Find where the given text appears and provide that cell's center as (x, y) coordinate. 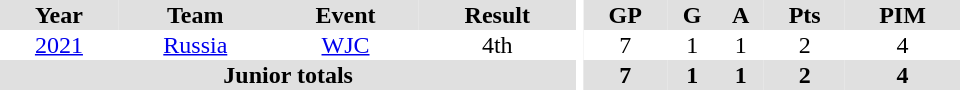
4th (497, 45)
Junior totals (288, 75)
PIM (902, 15)
Result (497, 15)
Event (346, 15)
G (692, 15)
Russia (196, 45)
WJC (346, 45)
GP (625, 15)
Team (196, 15)
Year (59, 15)
A (740, 15)
2021 (59, 45)
Pts (804, 15)
